Provide the (X, Y) coordinate of the cell's center where the given text is located.  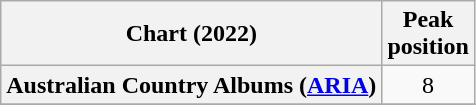
Peakposition (428, 34)
Chart (2022) (192, 34)
8 (428, 85)
Australian Country Albums (ARIA) (192, 85)
